From the cell containing the given text, extract its center point as [X, Y] coordinate. 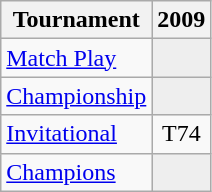
Tournament [76, 20]
Champions [76, 172]
Match Play [76, 58]
2009 [182, 20]
Championship [76, 96]
Invitational [76, 134]
T74 [182, 134]
